Return [X, Y] of the center of cell containing provided text 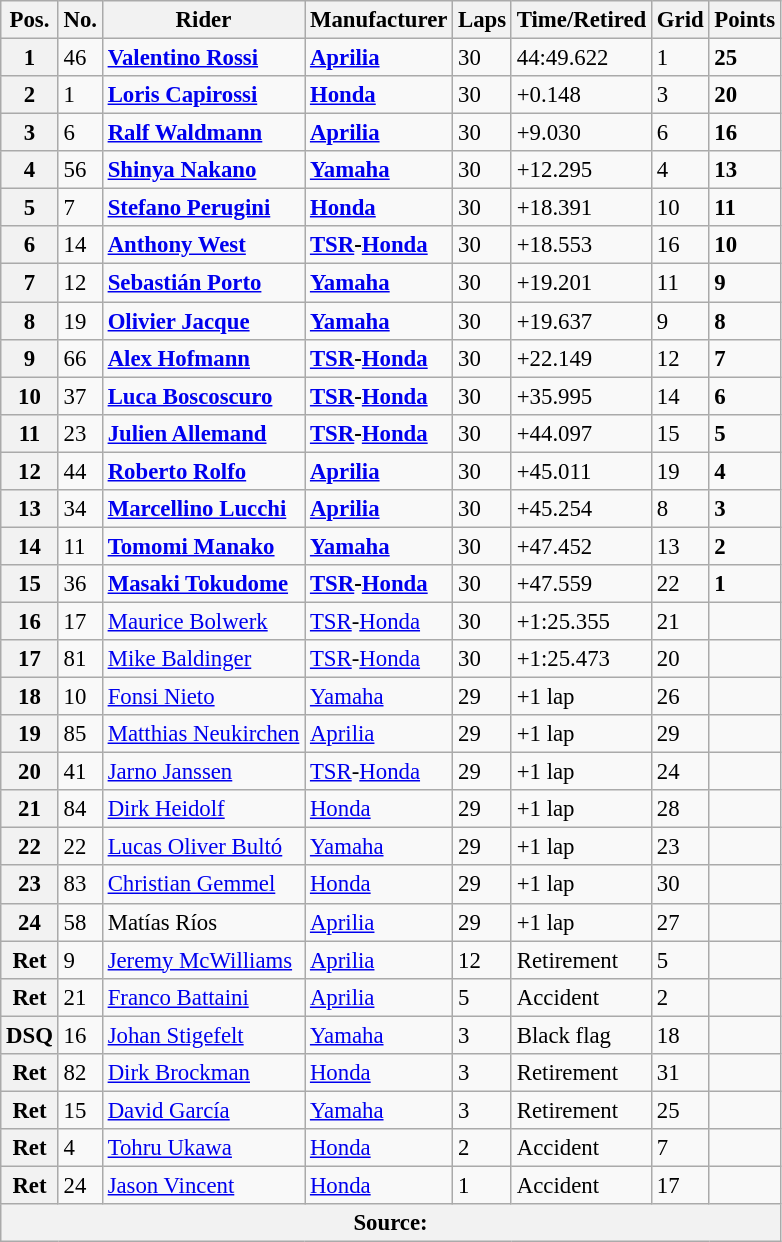
Source: [391, 1223]
58 [80, 922]
Shinya Nakano [203, 170]
Franco Battaini [203, 997]
Manufacturer [379, 20]
Julien Allemand [203, 433]
37 [80, 396]
+19.637 [581, 321]
34 [80, 509]
Valentino Rossi [203, 58]
+18.553 [581, 245]
Maurice Bolwerk [203, 621]
Tomomi Manako [203, 546]
Loris Capirossi [203, 95]
Grid [680, 20]
Tohru Ukawa [203, 1148]
Lucas Oliver Bultó [203, 847]
David García [203, 1110]
+44.097 [581, 433]
+18.391 [581, 208]
+35.995 [581, 396]
41 [80, 772]
Pos. [30, 20]
+1:25.355 [581, 621]
Dirk Brockman [203, 1073]
26 [680, 697]
56 [80, 170]
82 [80, 1073]
81 [80, 659]
Johan Stigefelt [203, 1035]
+1:25.473 [581, 659]
Alex Hofmann [203, 358]
31 [680, 1073]
Olivier Jacque [203, 321]
Time/Retired [581, 20]
Matías Ríos [203, 922]
44 [80, 471]
Marcellino Lucchi [203, 509]
85 [80, 734]
83 [80, 885]
Ralf Waldmann [203, 133]
Matthias Neukirchen [203, 734]
+47.452 [581, 546]
44:49.622 [581, 58]
Fonsi Nieto [203, 697]
Luca Boscoscuro [203, 396]
28 [680, 809]
Jason Vincent [203, 1185]
DSQ [30, 1035]
46 [80, 58]
66 [80, 358]
Sebastián Porto [203, 283]
Rider [203, 20]
+47.559 [581, 584]
Points [744, 20]
Anthony West [203, 245]
No. [80, 20]
Masaki Tokudome [203, 584]
Laps [482, 20]
+45.011 [581, 471]
+12.295 [581, 170]
+45.254 [581, 509]
Jarno Janssen [203, 772]
+0.148 [581, 95]
Dirk Heidolf [203, 809]
Mike Baldinger [203, 659]
Stefano Perugini [203, 208]
27 [680, 922]
Christian Gemmel [203, 885]
84 [80, 809]
+9.030 [581, 133]
36 [80, 584]
+19.201 [581, 283]
+22.149 [581, 358]
Jeremy McWilliams [203, 960]
Black flag [581, 1035]
Roberto Rolfo [203, 471]
